From the cell containing the given text, extract its center point as (X, Y) coordinate. 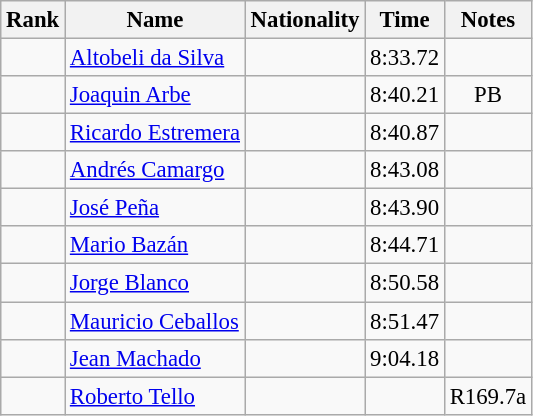
Ricardo Estremera (156, 133)
9:04.18 (405, 358)
Altobeli da Silva (156, 58)
Roberto Tello (156, 396)
R169.7a (488, 396)
8:43.90 (405, 208)
Mauricio Ceballos (156, 321)
8:44.71 (405, 245)
Mario Bazán (156, 245)
Notes (488, 20)
8:51.47 (405, 321)
8:40.21 (405, 95)
Jorge Blanco (156, 283)
Nationality (304, 20)
8:33.72 (405, 58)
José Peña (156, 208)
Time (405, 20)
Andrés Camargo (156, 170)
8:40.87 (405, 133)
Name (156, 20)
Jean Machado (156, 358)
Rank (33, 20)
8:43.08 (405, 170)
Joaquin Arbe (156, 95)
8:50.58 (405, 283)
PB (488, 95)
